Extract the [x, y] coordinate from the center of the cell holding the provided text.  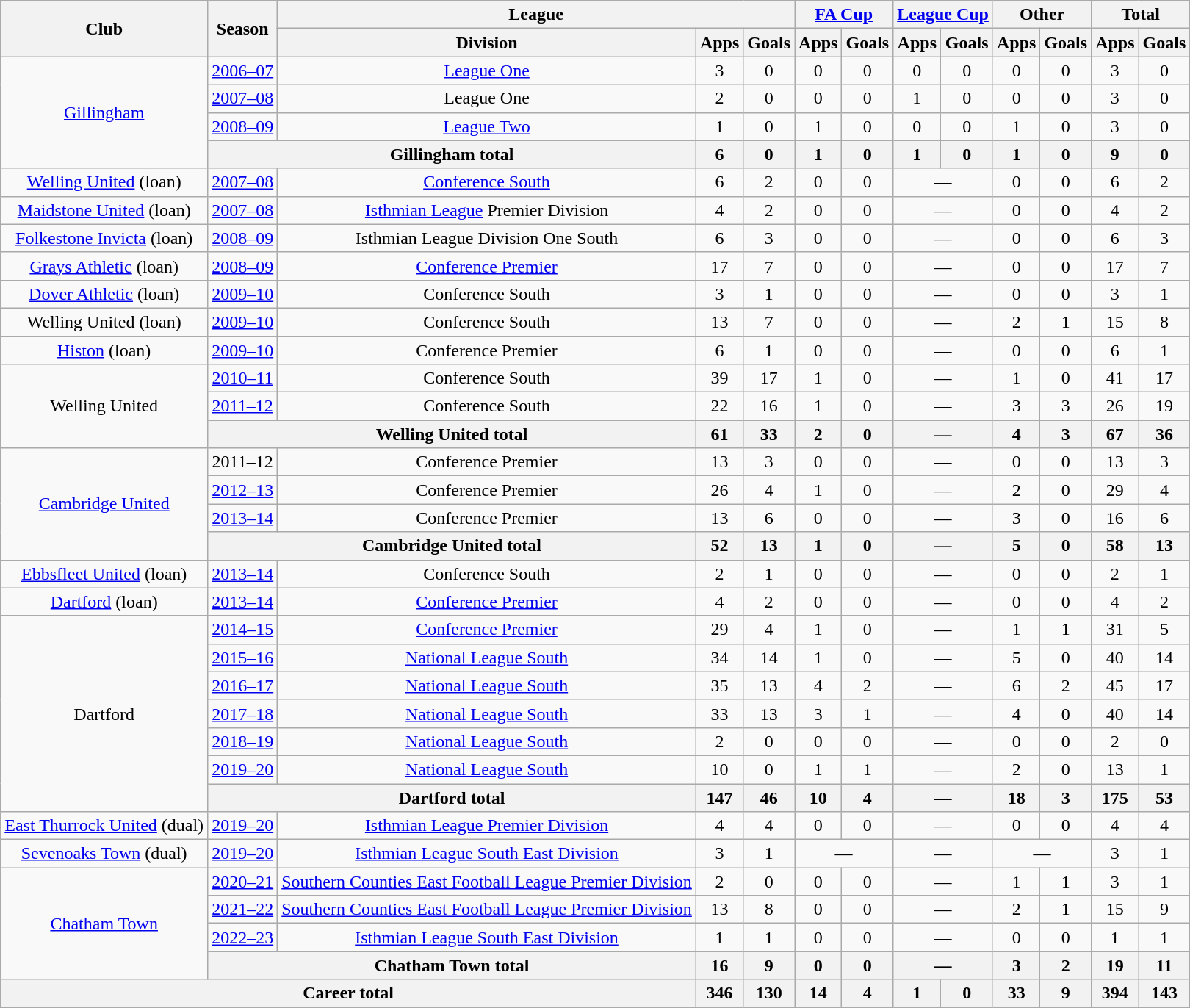
35 [719, 685]
39 [719, 378]
Cambridge United total [452, 546]
Grays Athletic (loan) [104, 266]
Sevenoaks Town (dual) [104, 854]
2016–17 [242, 685]
61 [719, 434]
45 [1115, 685]
2017–18 [242, 713]
Ebbsfleet United (loan) [104, 574]
Gillingham [104, 112]
Gillingham total [452, 154]
2021–22 [242, 910]
46 [769, 797]
2018–19 [242, 741]
Maidstone United (loan) [104, 210]
Welling United total [452, 434]
Season [242, 29]
58 [1115, 546]
394 [1115, 993]
Chatham Town [104, 924]
Dover Athletic (loan) [104, 294]
Cambridge United [104, 504]
Club [104, 29]
2015–16 [242, 658]
Dartford total [452, 797]
Other [1042, 15]
31 [1115, 630]
143 [1164, 993]
2010–11 [242, 378]
League Cup [943, 15]
Chatham Town total [452, 965]
2022–23 [242, 937]
Isthmian League Division One South [487, 238]
East Thurrock United (dual) [104, 826]
52 [719, 546]
67 [1115, 434]
Histon (loan) [104, 350]
34 [719, 658]
Dartford (loan) [104, 602]
18 [1016, 797]
41 [1115, 378]
Career total [348, 993]
11 [1164, 965]
Welling United [104, 406]
175 [1115, 797]
130 [769, 993]
36 [1164, 434]
2014–15 [242, 630]
2006–07 [242, 71]
Dartford [104, 713]
League Two [487, 126]
FA Cup [844, 15]
2012–13 [242, 490]
League [536, 15]
53 [1164, 797]
22 [719, 406]
Total [1141, 15]
Division [487, 43]
346 [719, 993]
147 [719, 797]
2020–21 [242, 882]
Folkestone Invicta (loan) [104, 238]
